For the text-containing cell, return its midpoint in (x, y) coordinate format. 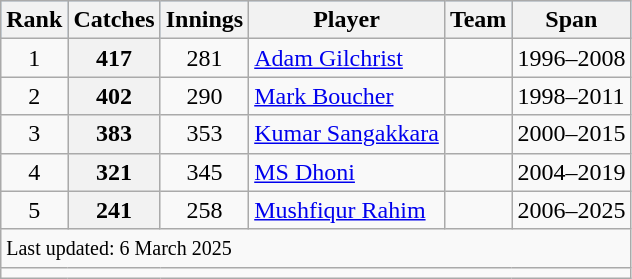
Team (478, 20)
2 (34, 96)
Rank (34, 20)
Span (572, 20)
2004–2019 (572, 172)
1998–2011 (572, 96)
Mushfiqur Rahim (347, 210)
417 (114, 58)
258 (204, 210)
241 (114, 210)
345 (204, 172)
383 (114, 134)
Mark Boucher (347, 96)
353 (204, 134)
281 (204, 58)
Player (347, 20)
Kumar Sangakkara (347, 134)
Adam Gilchrist (347, 58)
2006–2025 (572, 210)
2000–2015 (572, 134)
290 (204, 96)
MS Dhoni (347, 172)
402 (114, 96)
4 (34, 172)
Last updated: 6 March 2025 (316, 248)
5 (34, 210)
Catches (114, 20)
1996–2008 (572, 58)
1 (34, 58)
Innings (204, 20)
321 (114, 172)
3 (34, 134)
